Provide the (X, Y) coordinate of the cell's center where the given text is located.  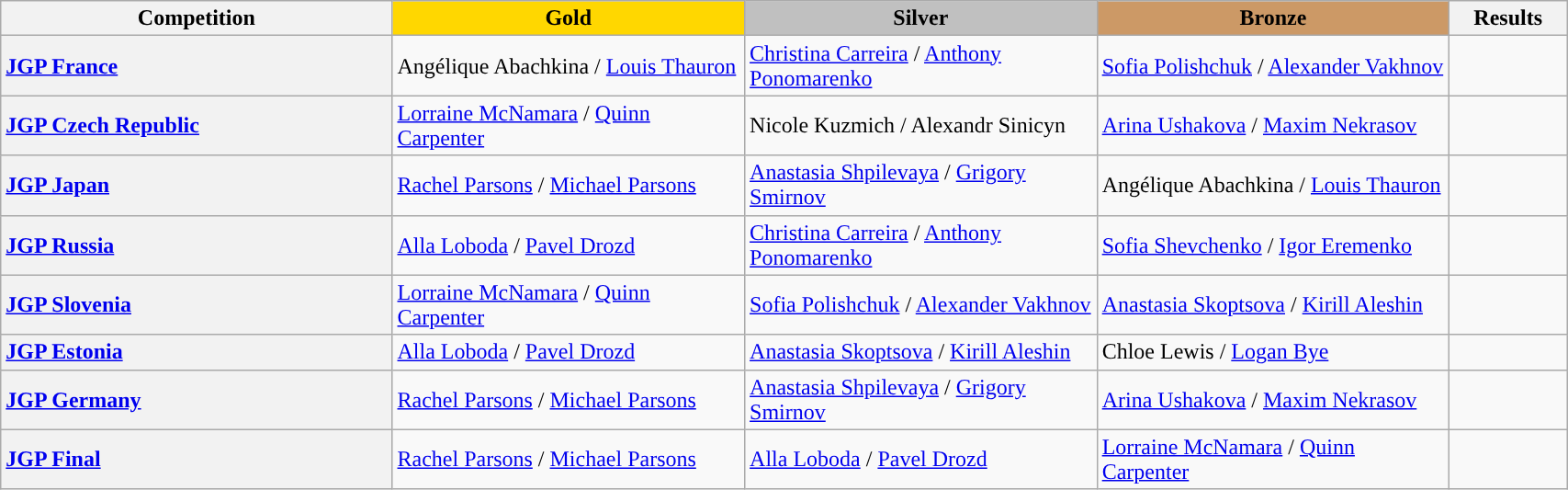
JGP France (197, 66)
JGP Estonia (197, 352)
Competition (197, 18)
Bronze (1273, 18)
Sofia Shevchenko / Igor Eremenko (1273, 245)
JGP Japan (197, 186)
Nicole Kuzmich / Alexandr Sinicyn (921, 125)
JGP Slovenia (197, 305)
Silver (921, 18)
Results (1508, 18)
JGP Final (197, 460)
JGP Russia (197, 245)
JGP Germany (197, 399)
Gold (569, 18)
JGP Czech Republic (197, 125)
Chloe Lewis / Logan Bye (1273, 352)
